Provide the (x, y) coordinate of the cell's center where the given text is located.  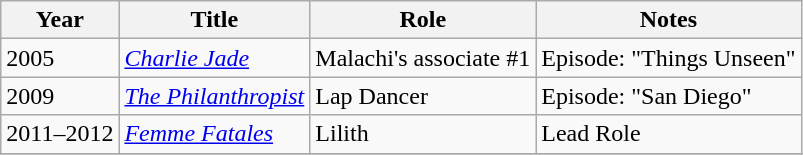
Role (423, 20)
Lead Role (668, 134)
Title (214, 20)
2009 (60, 96)
Episode: "San Diego" (668, 96)
Charlie Jade (214, 58)
Year (60, 20)
2011–2012 (60, 134)
Malachi's associate #1 (423, 58)
The Philanthropist (214, 96)
Lilith (423, 134)
Episode: "Things Unseen" (668, 58)
Notes (668, 20)
Femme Fatales (214, 134)
Lap Dancer (423, 96)
2005 (60, 58)
